Provide the [X, Y] coordinate of the cell's center where the given text is located.  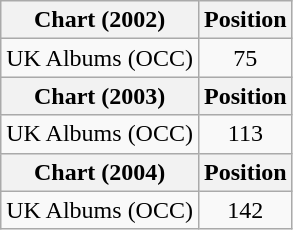
Chart (2004) [100, 172]
142 [245, 210]
Chart (2002) [100, 20]
Chart (2003) [100, 96]
113 [245, 134]
75 [245, 58]
